Locate the cell with the specified text and output its (X, Y) center coordinate. 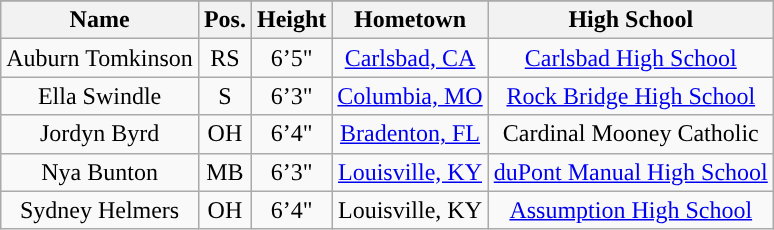
Hometown (410, 20)
Rock Bridge High School (630, 96)
Jordyn Byrd (100, 134)
Ella Swindle (100, 96)
S (224, 96)
Name (100, 20)
Nya Bunton (100, 172)
Assumption High School (630, 210)
Carlsbad High School (630, 58)
High School (630, 20)
duPont Manual High School (630, 172)
Cardinal Mooney Catholic (630, 134)
6’5" (291, 58)
MB (224, 172)
Carlsbad, CA (410, 58)
RS (224, 58)
Auburn Tomkinson (100, 58)
Sydney Helmers (100, 210)
Bradenton, FL (410, 134)
Pos. (224, 20)
Height (291, 20)
Columbia, MO (410, 96)
